For the text-containing cell, return its midpoint in [X, Y] coordinate format. 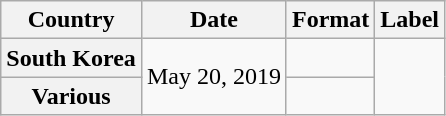
Date [214, 20]
Country [72, 20]
South Korea [72, 58]
Label [410, 20]
Various [72, 96]
May 20, 2019 [214, 77]
Format [330, 20]
